Determine the [x, y] coordinate at the center of the cell enclosing the given text.  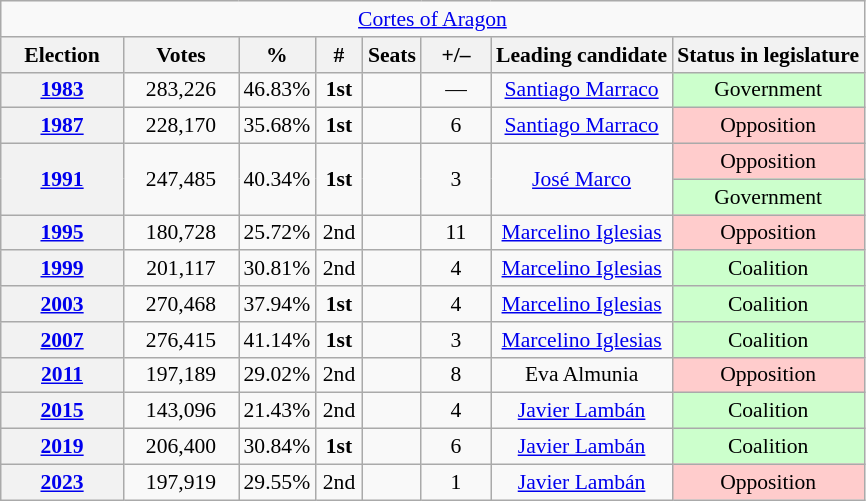
41.14% [276, 340]
1983 [62, 90]
Eva Almunia [582, 375]
1995 [62, 233]
1987 [62, 126]
% [276, 55]
270,468 [180, 304]
Status in legislature [768, 55]
206,400 [180, 447]
1999 [62, 269]
Seats [392, 55]
1991 [62, 180]
276,415 [180, 340]
1 [456, 482]
Votes [180, 55]
35.68% [276, 126]
2007 [62, 340]
2015 [62, 411]
Election [62, 55]
Leading candidate [582, 55]
201,117 [180, 269]
30.81% [276, 269]
143,096 [180, 411]
2011 [62, 375]
197,189 [180, 375]
+/– [456, 55]
283,226 [180, 90]
José Marco [582, 180]
37.94% [276, 304]
25.72% [276, 233]
247,485 [180, 180]
29.02% [276, 375]
— [456, 90]
29.55% [276, 482]
180,728 [180, 233]
21.43% [276, 411]
8 [456, 375]
30.84% [276, 447]
46.83% [276, 90]
Cortes of Aragon [432, 19]
40.34% [276, 180]
228,170 [180, 126]
2023 [62, 482]
2019 [62, 447]
2003 [62, 304]
197,919 [180, 482]
11 [456, 233]
# [339, 55]
